Provide the [X, Y] coordinate of the cell's center where the given text is located.  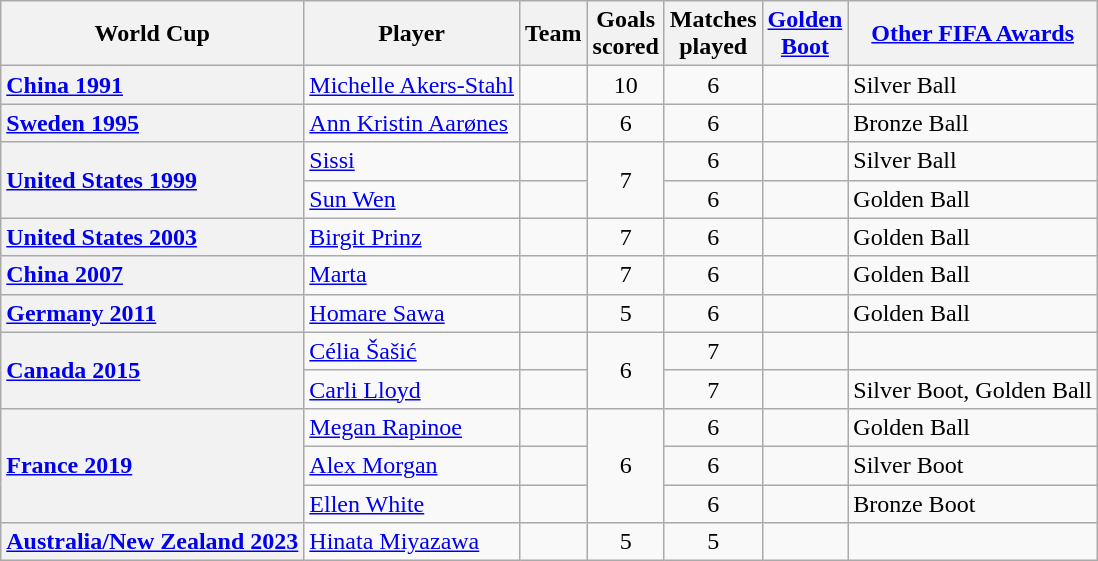
Sissi [412, 161]
Germany 2011 [152, 313]
Hinata Miyazawa [412, 542]
World Cup [152, 34]
Bronze Boot [973, 503]
Australia/New Zealand 2023 [152, 542]
Carli Lloyd [412, 389]
Célia Šašić [412, 351]
China 1991 [152, 85]
Michelle Akers-Stahl [412, 85]
Sun Wen [412, 199]
United States 1999 [152, 180]
Player [412, 34]
Marta [412, 275]
Goalsscored [626, 34]
Megan Rapinoe [412, 427]
GoldenBoot [805, 34]
Sweden 1995 [152, 123]
10 [626, 85]
Matchesplayed [713, 34]
Other FIFA Awards [973, 34]
Alex Morgan [412, 465]
Ellen White [412, 503]
Canada 2015 [152, 370]
Birgit Prinz [412, 237]
Silver Boot [973, 465]
Bronze Ball [973, 123]
Ann Kristin Aarønes [412, 123]
Silver Boot, Golden Ball [973, 389]
China 2007 [152, 275]
Team [554, 34]
United States 2003 [152, 237]
Homare Sawa [412, 313]
France 2019 [152, 465]
